Return the (x, y) coordinate for the center point of the cell that contains the specified text.  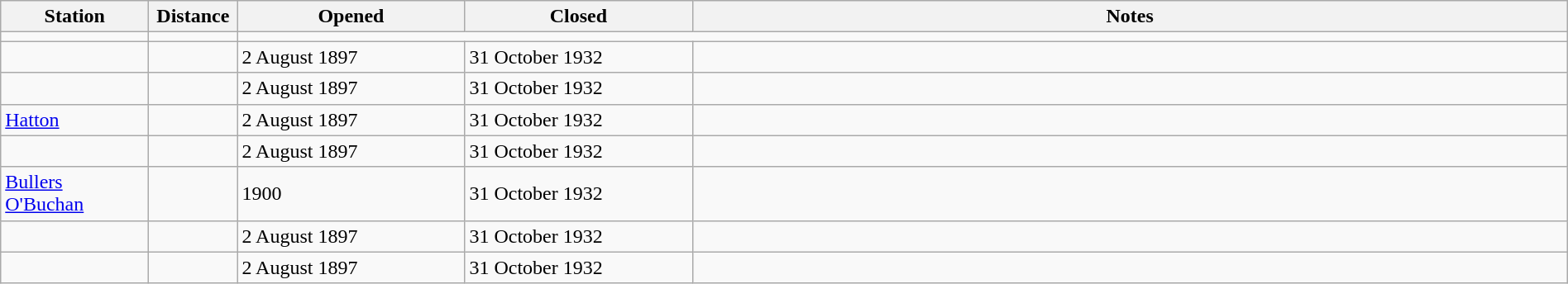
Notes (1130, 17)
1900 (351, 193)
Station (74, 17)
Bullers O'Buchan (74, 193)
Distance (194, 17)
Closed (579, 17)
Hatton (74, 120)
Opened (351, 17)
